Search for the cell housing the specified text and yield its [x, y] center coordinate. 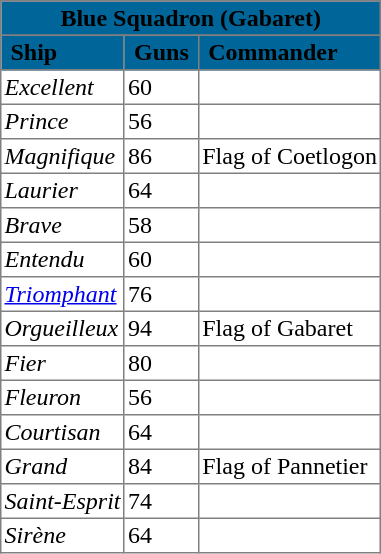
Grand [63, 466]
Triomphant [63, 294]
Flag of Gabaret [289, 328]
80 [161, 363]
86 [161, 156]
Brave [63, 225]
Blue Squadron (Gabaret) [191, 18]
Prince [63, 121]
58 [161, 225]
Flag of Coetlogon [289, 156]
Sirène [63, 535]
76 [161, 294]
74 [161, 501]
Ship [63, 52]
Magnifique [63, 156]
Laurier [63, 190]
Entendu [63, 259]
84 [161, 466]
Guns [161, 52]
Excellent [63, 87]
Saint-Esprit [63, 501]
Courtisan [63, 432]
Fier [63, 363]
Flag of Pannetier [289, 466]
Commander [289, 52]
Orgueilleux [63, 328]
94 [161, 328]
Fleuron [63, 397]
